Return the [x, y] coordinate for the center point of the cell that contains the specified text.  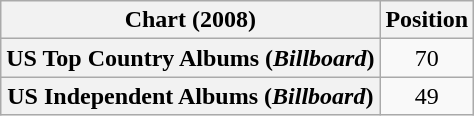
49 [427, 96]
70 [427, 58]
US Independent Albums (Billboard) [190, 96]
Position [427, 20]
Chart (2008) [190, 20]
US Top Country Albums (Billboard) [190, 58]
